From the cell containing the given text, extract its center point as (x, y) coordinate. 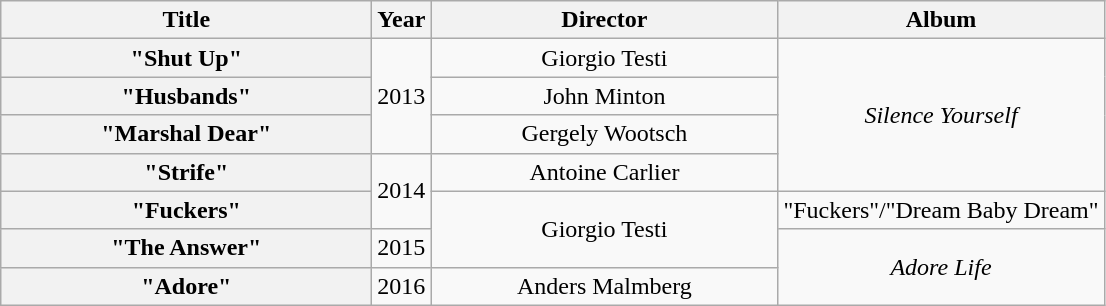
2016 (402, 286)
"Adore" (186, 286)
Year (402, 20)
Album (941, 20)
2015 (402, 248)
2013 (402, 96)
Director (604, 20)
"Strife" (186, 172)
"Marshal Dear" (186, 134)
Title (186, 20)
Anders Malmberg (604, 286)
Adore Life (941, 267)
"Fuckers"/"Dream Baby Dream" (941, 210)
"Shut Up" (186, 58)
Silence Yourself (941, 115)
"The Answer" (186, 248)
"Fuckers" (186, 210)
"Husbands" (186, 96)
Gergely Wootsch (604, 134)
John Minton (604, 96)
2014 (402, 191)
Antoine Carlier (604, 172)
